Find where the given text appears and provide that cell's center as [X, Y] coordinate. 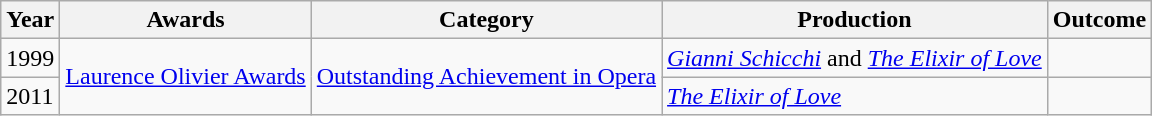
The Elixir of Love [855, 96]
2011 [30, 96]
Laurence Olivier Awards [186, 77]
Year [30, 20]
Category [486, 20]
Gianni Schicchi and The Elixir of Love [855, 58]
Outstanding Achievement in Opera [486, 77]
Outcome [1099, 20]
Production [855, 20]
1999 [30, 58]
Awards [186, 20]
